Pinpoint the cell where the given text exists, returning its [x, y] midpoint coordinate. 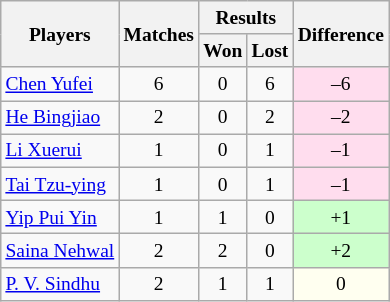
–6 [341, 84]
Chen Yufei [60, 84]
Saina Nehwal [60, 250]
Players [60, 34]
Difference [341, 34]
He Bingjiao [60, 118]
–2 [341, 118]
Won [223, 50]
Tai Tzu-ying [60, 184]
Results [246, 18]
+2 [341, 250]
Matches [159, 34]
+1 [341, 216]
Yip Pui Yin [60, 216]
P. V. Sindhu [60, 284]
Li Xuerui [60, 150]
Lost [270, 50]
